Pinpoint the cell where the given text exists, returning its [x, y] midpoint coordinate. 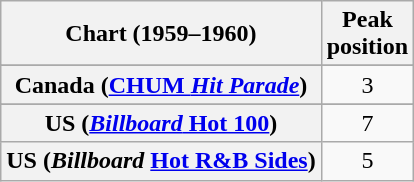
US (Billboard Hot R&B Sides) [161, 161]
3 [367, 85]
US (Billboard Hot 100) [161, 123]
Canada (CHUM Hit Parade) [161, 85]
Peakposition [367, 34]
7 [367, 123]
5 [367, 161]
Chart (1959–1960) [161, 34]
